Locate the cell with the specified text and output its [X, Y] center coordinate. 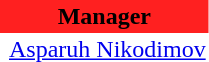
Manager [104, 16]
